Scan for the cell matching the given text and deliver its (x, y) coordinate at center. 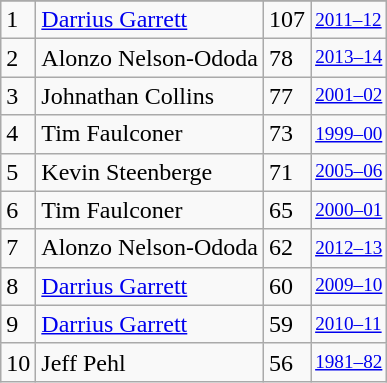
Johnathan Collins (150, 96)
Jeff Pehl (150, 362)
56 (288, 362)
4 (18, 134)
2001–02 (349, 96)
10 (18, 362)
1999–00 (349, 134)
73 (288, 134)
2 (18, 58)
5 (18, 172)
65 (288, 210)
77 (288, 96)
2000–01 (349, 210)
7 (18, 248)
2005–06 (349, 172)
2012–13 (349, 248)
2009–10 (349, 286)
1 (18, 20)
2010–11 (349, 324)
6 (18, 210)
3 (18, 96)
71 (288, 172)
78 (288, 58)
Kevin Steenberge (150, 172)
60 (288, 286)
8 (18, 286)
2011–12 (349, 20)
2013–14 (349, 58)
1981–82 (349, 362)
59 (288, 324)
107 (288, 20)
9 (18, 324)
62 (288, 248)
